Determine the [X, Y] coordinate at the center of the cell enclosing the given text.  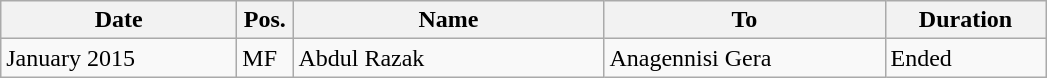
Name [448, 20]
Duration [966, 20]
MF [265, 58]
Pos. [265, 20]
January 2015 [119, 58]
Anagennisi Gera [744, 58]
Ended [966, 58]
Abdul Razak [448, 58]
To [744, 20]
Date [119, 20]
